Search for the cell housing the specified text and yield its (x, y) center coordinate. 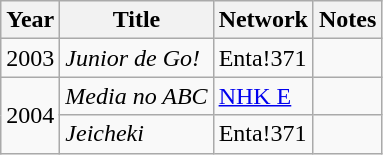
Title (136, 20)
Media no ABC (136, 96)
2003 (30, 58)
NHK E (263, 96)
Network (263, 20)
Jeicheki (136, 134)
Junior de Go! (136, 58)
Year (30, 20)
2004 (30, 115)
Notes (347, 20)
